Capture the cell that displays the provided text and extract its [X, Y] central coordinate. 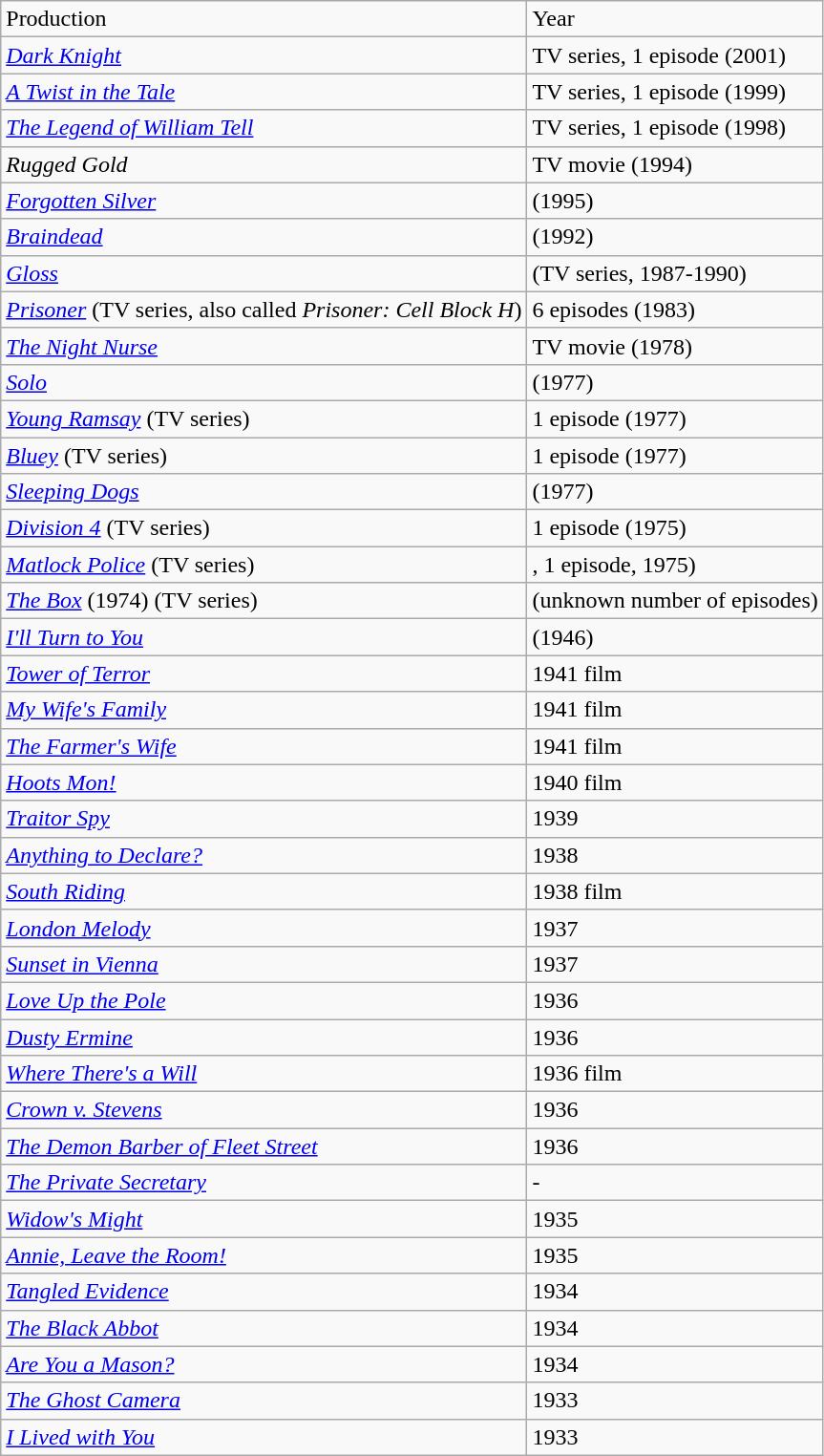
The Legend of William Tell [264, 128]
A Twist in the Tale [264, 92]
I Lived with You [264, 1437]
1938 [675, 855]
1940 film [675, 782]
Gloss [264, 273]
1 episode (1975) [675, 528]
1936 film [675, 1074]
The Private Secretary [264, 1183]
TV series, 1 episode (1998) [675, 128]
, 1 episode, 1975) [675, 565]
Matlock Police (TV series) [264, 565]
- [675, 1183]
Crown v. Stevens [264, 1110]
6 episodes (1983) [675, 310]
Division 4 (TV series) [264, 528]
Annie, Leave the Room! [264, 1255]
(1992) [675, 237]
Hoots Mon! [264, 782]
Sleeping Dogs [264, 492]
TV movie (1994) [675, 164]
Tower of Terror [264, 674]
The Farmer's Wife [264, 746]
Widow's Might [264, 1219]
Production [264, 19]
(TV series, 1987-1990) [675, 273]
I'll Turn to You [264, 637]
1938 film [675, 891]
Dusty Ermine [264, 1037]
Young Ramsay (TV series) [264, 418]
Dark Knight [264, 55]
The Night Nurse [264, 346]
TV series, 1 episode (1999) [675, 92]
TV movie (1978) [675, 346]
Anything to Declare? [264, 855]
Love Up the Pole [264, 1000]
Traitor Spy [264, 819]
London Melody [264, 928]
Sunset in Vienna [264, 964]
Braindead [264, 237]
(1995) [675, 201]
Year [675, 19]
My Wife's Family [264, 710]
Rugged Gold [264, 164]
The Box (1974) (TV series) [264, 601]
Tangled Evidence [264, 1292]
The Demon Barber of Fleet Street [264, 1146]
(1946) [675, 637]
South Riding [264, 891]
Prisoner (TV series, also called Prisoner: Cell Block H) [264, 310]
(unknown number of episodes) [675, 601]
The Ghost Camera [264, 1401]
Where There's a Will [264, 1074]
Are You a Mason? [264, 1364]
The Black Abbot [264, 1328]
Solo [264, 382]
Bluey (TV series) [264, 456]
1939 [675, 819]
TV series, 1 episode (2001) [675, 55]
Forgotten Silver [264, 201]
